Detect which cell encompasses the target text, then output its [x, y] center coordinate. 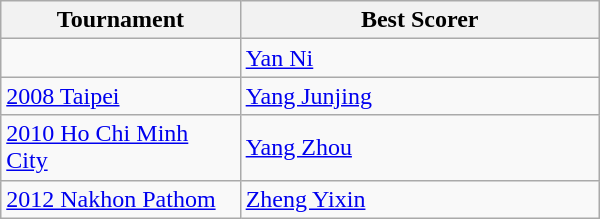
Yang Junjing [420, 96]
2008 Taipei [120, 96]
Yang Zhou [420, 148]
Yan Ni [420, 58]
2012 Nakhon Pathom [120, 199]
Tournament [120, 20]
Best Scorer [420, 20]
Zheng Yixin [420, 199]
2010 Ho Chi Minh City [120, 148]
